Locate the cell with the specified text and output its (X, Y) center coordinate. 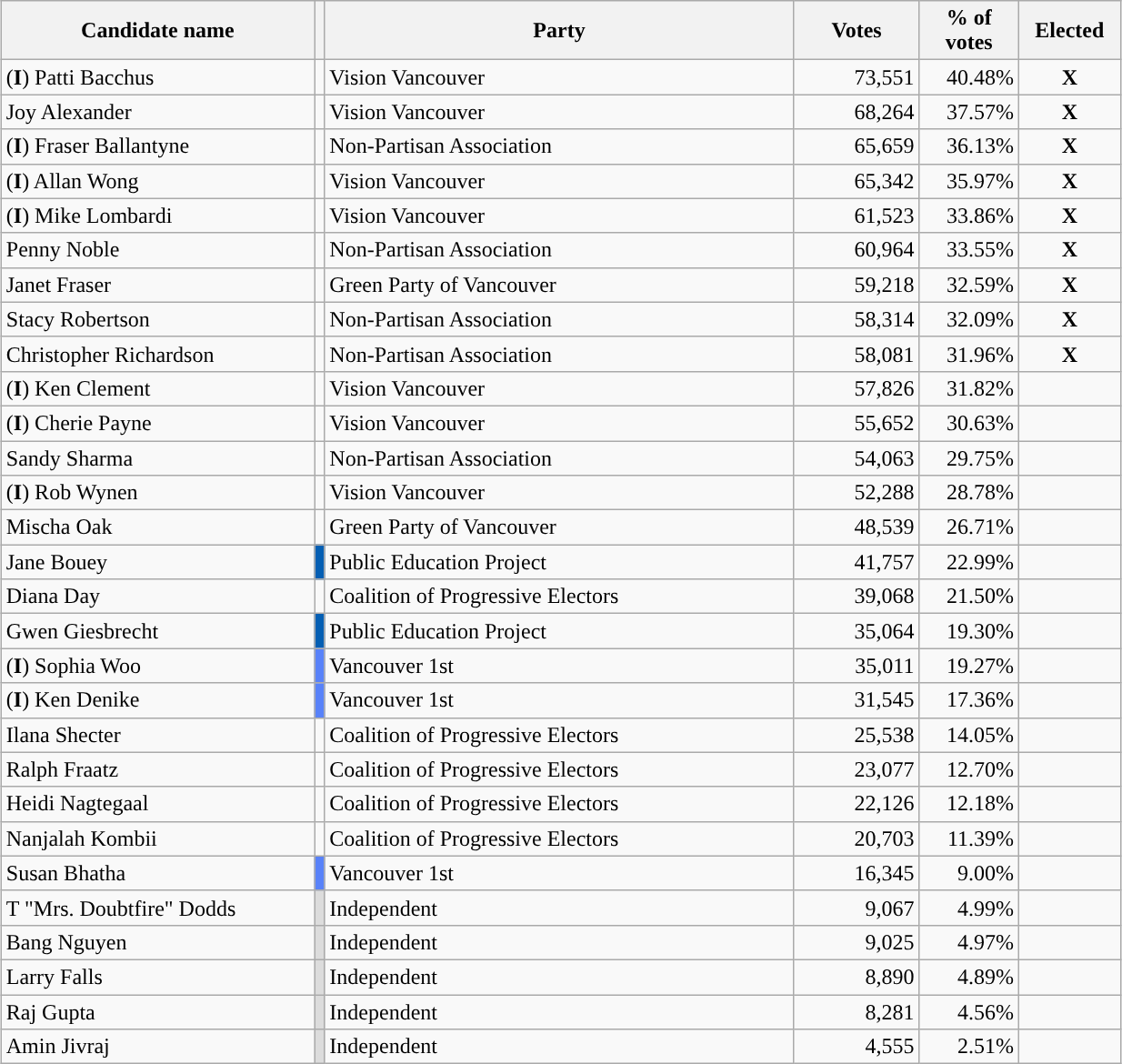
21.50% (969, 597)
Christopher Richardson (157, 354)
40.48% (969, 77)
(I) Sophia Woo (157, 666)
68,264 (857, 112)
Stacy Robertson (157, 319)
9,067 (857, 908)
8,281 (857, 1012)
58,314 (857, 319)
Sandy Sharma (157, 457)
58,081 (857, 354)
(I) Allan Wong (157, 181)
22,126 (857, 804)
60,964 (857, 250)
Joy Alexander (157, 112)
Mischa Oak (157, 527)
Raj Gupta (157, 1012)
73,551 (857, 77)
31.82% (969, 388)
Amin Jivraj (157, 1047)
17.36% (969, 700)
39,068 (857, 597)
9,025 (857, 942)
(I) Ken Clement (157, 388)
25,538 (857, 735)
33.86% (969, 216)
32.59% (969, 285)
30.63% (969, 423)
52,288 (857, 493)
9.00% (969, 873)
57,826 (857, 388)
(I) Ken Denike (157, 700)
12.18% (969, 804)
28.78% (969, 493)
12.70% (969, 769)
19.30% (969, 631)
16,345 (857, 873)
31.96% (969, 354)
Elected (1070, 31)
Ralph Fraatz (157, 769)
31,545 (857, 700)
(I) Cherie Payne (157, 423)
19.27% (969, 666)
33.55% (969, 250)
14.05% (969, 735)
2.51% (969, 1047)
20,703 (857, 838)
41,757 (857, 562)
8,890 (857, 977)
T "Mrs. Doubtfire" Dodds (157, 908)
Diana Day (157, 597)
55,652 (857, 423)
35,064 (857, 631)
Bang Nguyen (157, 942)
26.71% (969, 527)
(I) Mike Lombardi (157, 216)
32.09% (969, 319)
48,539 (857, 527)
Gwen Giesbrecht (157, 631)
4.99% (969, 908)
29.75% (969, 457)
(I) Patti Bacchus (157, 77)
59,218 (857, 285)
Susan Bhatha (157, 873)
Ilana Shecter (157, 735)
4.89% (969, 977)
37.57% (969, 112)
Larry Falls (157, 977)
35,011 (857, 666)
11.39% (969, 838)
(I) Rob Wynen (157, 493)
% of votes (969, 31)
Janet Fraser (157, 285)
Jane Bouey (157, 562)
35.97% (969, 181)
4.97% (969, 942)
Penny Noble (157, 250)
Nanjalah Kombii (157, 838)
4,555 (857, 1047)
4.56% (969, 1012)
Party (559, 31)
Candidate name (157, 31)
65,659 (857, 146)
Heidi Nagtegaal (157, 804)
22.99% (969, 562)
(I) Fraser Ballantyne (157, 146)
23,077 (857, 769)
Votes (857, 31)
65,342 (857, 181)
36.13% (969, 146)
54,063 (857, 457)
61,523 (857, 216)
